Provide the (x, y) coordinate of the cell's center where the given text is located.  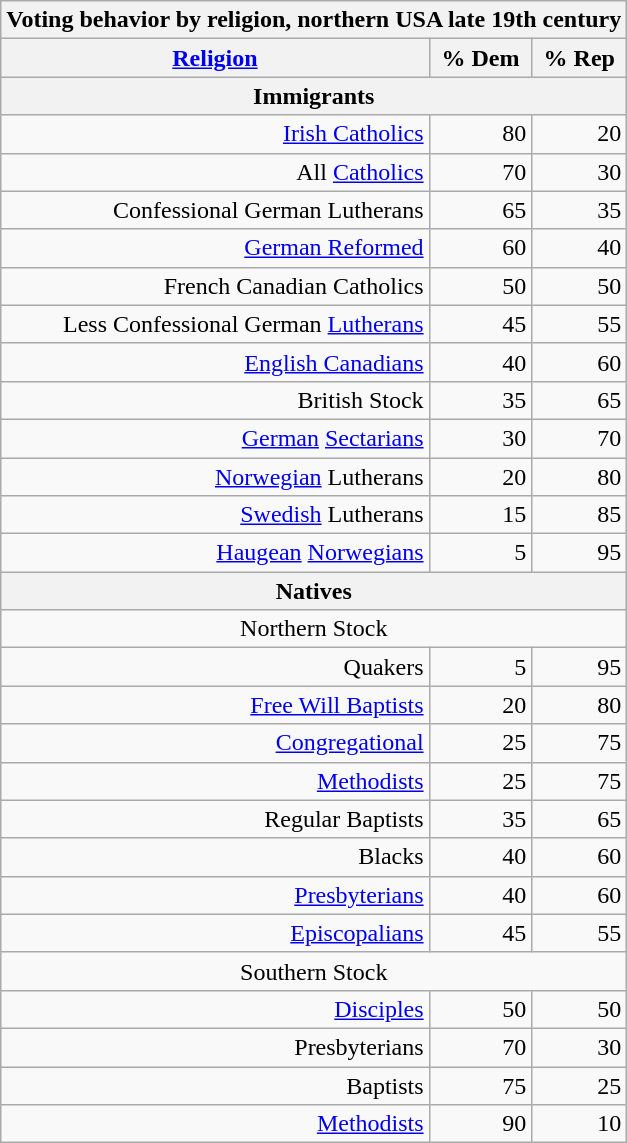
Disciples (215, 1009)
Haugean Norwegians (215, 553)
English Canadians (215, 362)
% Rep (580, 58)
Religion (215, 58)
British Stock (215, 400)
Natives (314, 591)
Norwegian Lutherans (215, 477)
15 (480, 515)
10 (580, 1124)
Voting behavior by religion, northern USA late 19th century (314, 20)
Swedish Lutherans (215, 515)
Blacks (215, 857)
German Reformed (215, 248)
Congregational (215, 743)
Regular Baptists (215, 819)
Northern Stock (314, 629)
Free Will Baptists (215, 705)
Southern Stock (314, 971)
Quakers (215, 667)
All Catholics (215, 172)
85 (580, 515)
Baptists (215, 1085)
Less Confessional German Lutherans (215, 324)
German Sectarians (215, 438)
Immigrants (314, 96)
90 (480, 1124)
% Dem (480, 58)
Episcopalians (215, 933)
Confessional German Lutherans (215, 210)
Irish Catholics (215, 134)
French Canadian Catholics (215, 286)
